Detect which cell encompasses the target text, then output its (x, y) center coordinate. 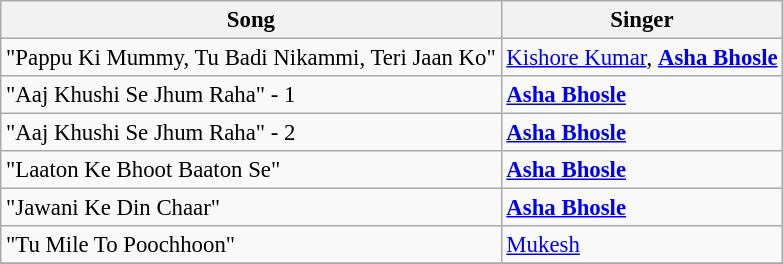
"Jawani Ke Din Chaar" (251, 208)
"Tu Mile To Poochhoon" (251, 245)
"Aaj Khushi Se Jhum Raha" - 2 (251, 133)
Kishore Kumar, Asha Bhosle (642, 58)
Song (251, 20)
"Pappu Ki Mummy, Tu Badi Nikammi, Teri Jaan Ko" (251, 58)
"Laaton Ke Bhoot Baaton Se" (251, 170)
"Aaj Khushi Se Jhum Raha" - 1 (251, 95)
Mukesh (642, 245)
Singer (642, 20)
